Detect which cell encompasses the target text, then output its [x, y] center coordinate. 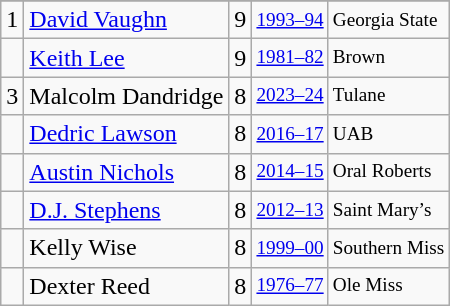
1981–82 [290, 58]
Austin Nichols [126, 172]
2016–17 [290, 134]
Southern Miss [388, 248]
David Vaughn [126, 20]
2014–15 [290, 172]
Malcolm Dandridge [126, 96]
3 [12, 96]
2012–13 [290, 210]
UAB [388, 134]
1999–00 [290, 248]
1993–94 [290, 20]
Kelly Wise [126, 248]
Keith Lee [126, 58]
Dedric Lawson [126, 134]
Tulane [388, 96]
Brown [388, 58]
Dexter Reed [126, 286]
1 [12, 20]
1976–77 [290, 286]
Ole Miss [388, 286]
D.J. Stephens [126, 210]
Oral Roberts [388, 172]
Georgia State [388, 20]
2023–24 [290, 96]
Saint Mary’s [388, 210]
